Return the (X, Y) coordinate for the center point of the cell that contains the specified text.  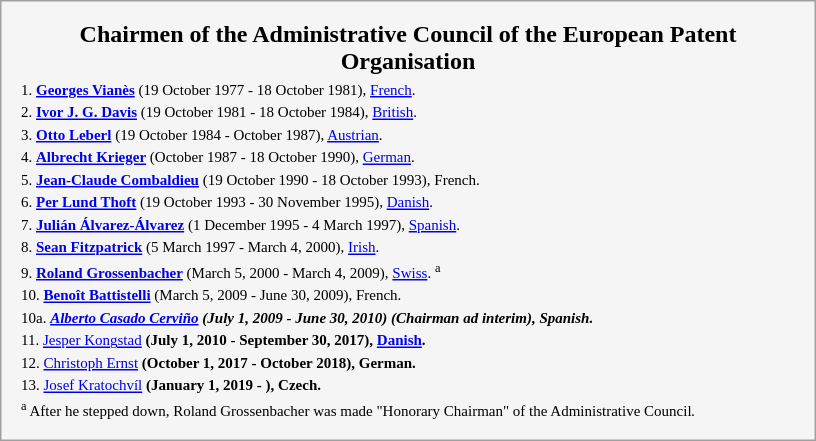
3. Otto Leberl (19 October 1984 - October 1987), Austrian. (408, 134)
a After he stepped down, Roland Grossenbacher was made "Honorary Chairman" of the Administrative Council. (408, 410)
8. Sean Fitzpatrick (5 March 1997 - March 4, 2000), Irish. (408, 247)
13. Josef Kratochvíl (January 1, 2019 - ), Czech. (408, 385)
4. Albrecht Krieger (October 1987 - 18 October 1990), German. (408, 157)
10. Benoît Battistelli (March 5, 2009 - June 30, 2009), French. (408, 295)
5. Jean-Claude Combaldieu (19 October 1990 - 18 October 1993), French. (408, 180)
Chairmen of the Administrative Council of the European Patent Organisation (408, 48)
2. Ivor J. G. Davis (19 October 1981 - 18 October 1984), British. (408, 112)
6. Per Lund Thoft (19 October 1993 - 30 November 1995), Danish. (408, 202)
7. Julián Álvarez-Álvarez (1 December 1995 - 4 March 1997), Spanish. (408, 224)
9. Roland Grossenbacher (March 5, 2000 - March 4, 2009), Swiss. a (408, 272)
12. Christoph Ernst (October 1, 2017 - October 2018), German. (408, 363)
1. Georges Vianès (19 October 1977 - 18 October 1981), French. (408, 90)
11. Jesper Kongstad (July 1, 2010 - September 30, 2017), Danish. (408, 340)
10a. Alberto Casado Cerviño (July 1, 2009 - June 30, 2010) (Chairman ad interim), Spanish. (408, 318)
